Return the [X, Y] coordinate for the center point of the cell that contains the specified text.  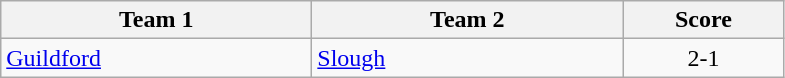
Team 2 [468, 20]
Score [704, 20]
Team 1 [156, 20]
Guildford [156, 58]
Slough [468, 58]
2-1 [704, 58]
